Pinpoint the cell where the given text exists, returning its (x, y) midpoint coordinate. 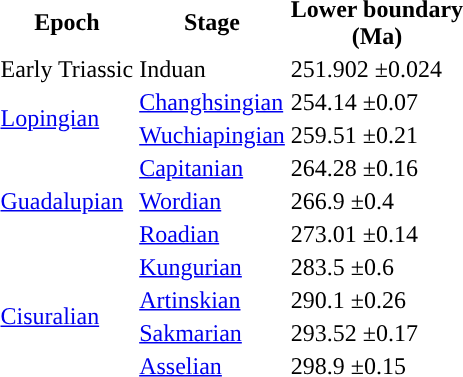
Artinskian (212, 300)
Capitanian (212, 168)
Wordian (212, 201)
Wuchiapingian (212, 135)
Induan (212, 69)
Roadian (212, 234)
Sakmarian (212, 333)
Changhsingian (212, 102)
Kungurian (212, 267)
